Identify which cell holds the provided text, then report its (X, Y) central coordinate. 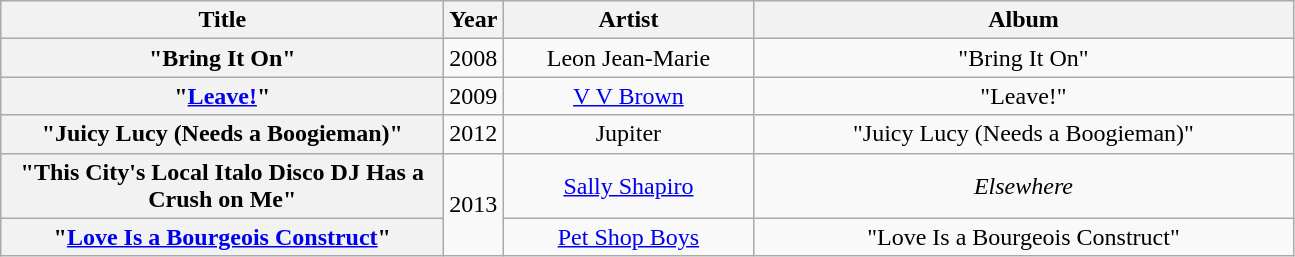
2012 (474, 134)
Title (222, 20)
Elsewhere (1024, 186)
2013 (474, 204)
Leon Jean-Marie (628, 58)
2008 (474, 58)
V V Brown (628, 96)
Year (474, 20)
Sally Shapiro (628, 186)
Artist (628, 20)
2009 (474, 96)
"This City's Local Italo Disco DJ Has a Crush on Me" (222, 186)
Pet Shop Boys (628, 237)
Album (1024, 20)
Jupiter (628, 134)
